Extract the [x, y] coordinate from the center of the cell holding the provided text.  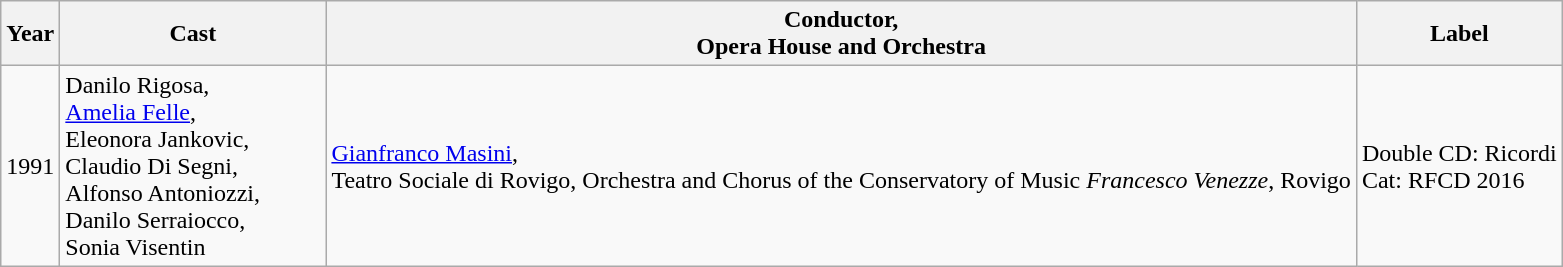
1991 [30, 166]
Conductor,Opera House and Orchestra [842, 34]
Label [1459, 34]
Cast [193, 34]
Danilo Rigosa,Amelia Felle,Eleonora Jankovic,Claudio Di Segni,Alfonso Antoniozzi,Danilo Serraiocco,Sonia Visentin [193, 166]
Year [30, 34]
Gianfranco Masini,Teatro Sociale di Rovigo, Orchestra and Chorus of the Conservatory of Music Francesco Venezze, Rovigo [842, 166]
Double CD: RicordiCat: RFCD 2016 [1459, 166]
